Pinpoint the cell where the given text exists, returning its [x, y] midpoint coordinate. 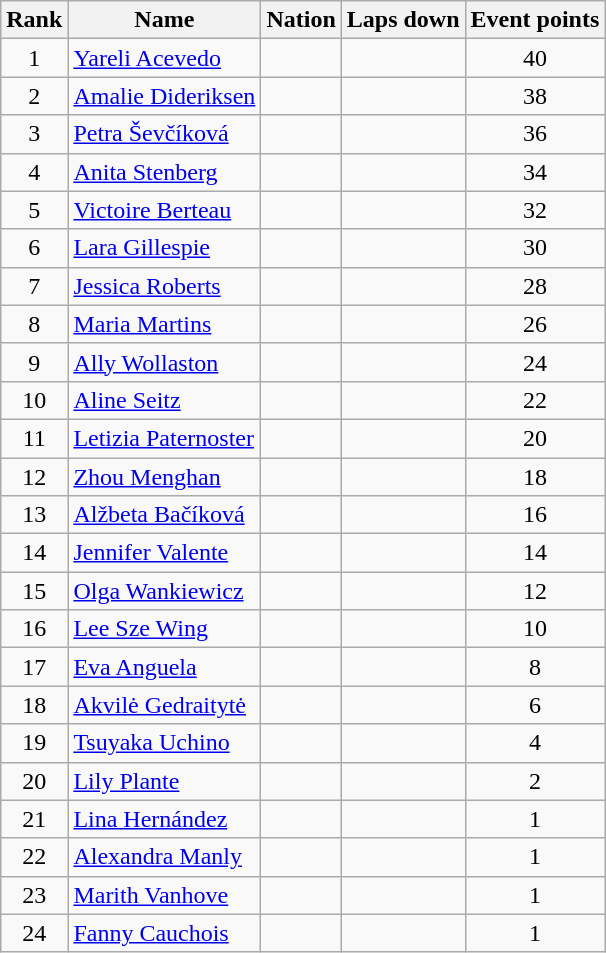
Yareli Acevedo [164, 58]
Eva Anguela [164, 667]
11 [34, 438]
19 [34, 743]
Aline Seitz [164, 400]
28 [535, 286]
7 [34, 286]
30 [535, 248]
Laps down [403, 20]
Rank [34, 20]
Lina Hernández [164, 819]
Maria Martins [164, 324]
Zhou Menghan [164, 477]
Jessica Roberts [164, 286]
38 [535, 96]
Jennifer Valente [164, 553]
Nation [301, 20]
17 [34, 667]
23 [34, 895]
32 [535, 210]
Olga Wankiewicz [164, 591]
40 [535, 58]
36 [535, 134]
5 [34, 210]
Event points [535, 20]
Tsuyaka Uchino [164, 743]
Name [164, 20]
9 [34, 362]
Lily Plante [164, 781]
Marith Vanhove [164, 895]
Lee Sze Wing [164, 629]
Akvilė Gedraitytė [164, 705]
13 [34, 515]
15 [34, 591]
Alexandra Manly [164, 857]
Alžbeta Bačíková [164, 515]
26 [535, 324]
Anita Stenberg [164, 172]
34 [535, 172]
Ally Wollaston [164, 362]
21 [34, 819]
Amalie Dideriksen [164, 96]
Letizia Paternoster [164, 438]
Victoire Berteau [164, 210]
Petra Ševčíková [164, 134]
3 [34, 134]
Lara Gillespie [164, 248]
Fanny Cauchois [164, 933]
